Locate the cell with the specified text and output its (X, Y) center coordinate. 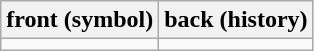
front (symbol) (80, 20)
back (history) (236, 20)
